Determine the [X, Y] coordinate at the center of the cell enclosing the given text.  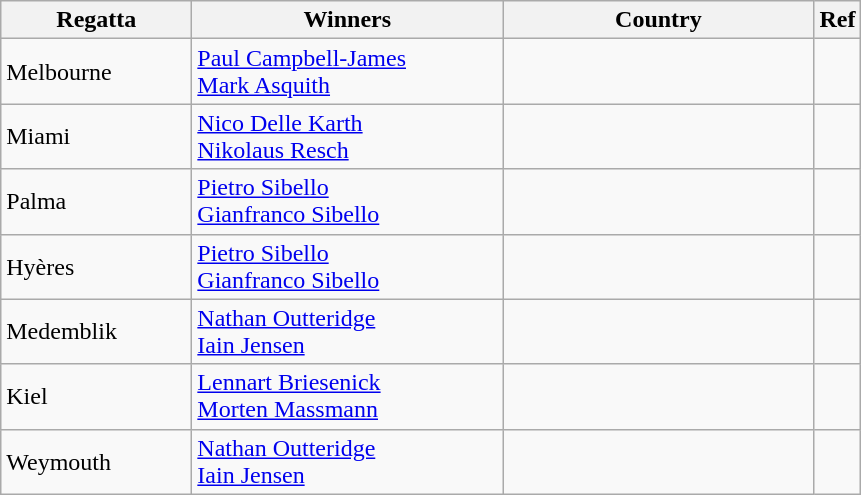
Medemblik [96, 332]
Palma [96, 202]
Regatta [96, 20]
Lennart BriesenickMorten Massmann [348, 396]
Hyères [96, 266]
Kiel [96, 396]
Melbourne [96, 72]
Paul Campbell-JamesMark Asquith [348, 72]
Ref [838, 20]
Weymouth [96, 462]
Miami [96, 136]
Nico Delle KarthNikolaus Resch [348, 136]
Winners [348, 20]
Country [658, 20]
